Return the [X, Y] coordinate for the center point of the cell that contains the specified text.  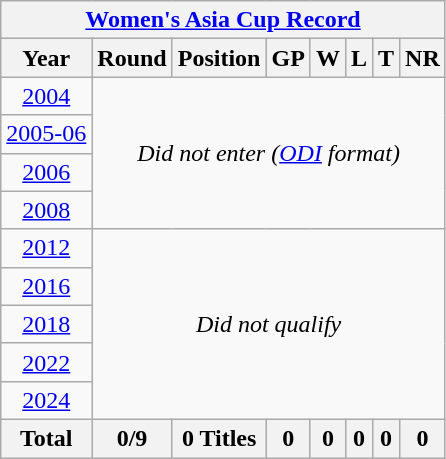
2004 [46, 96]
Year [46, 58]
GP [288, 58]
2018 [46, 324]
NR [423, 58]
Women's Asia Cup Record [224, 20]
T [386, 58]
2006 [46, 172]
Did not qualify [269, 324]
2022 [46, 362]
0/9 [132, 438]
2008 [46, 210]
W [328, 58]
2012 [46, 248]
2005-06 [46, 134]
Position [219, 58]
Total [46, 438]
0 Titles [219, 438]
Round [132, 58]
2016 [46, 286]
L [358, 58]
Did not enter (ODI format) [269, 153]
2024 [46, 400]
